Search for the cell housing the specified text and yield its [X, Y] center coordinate. 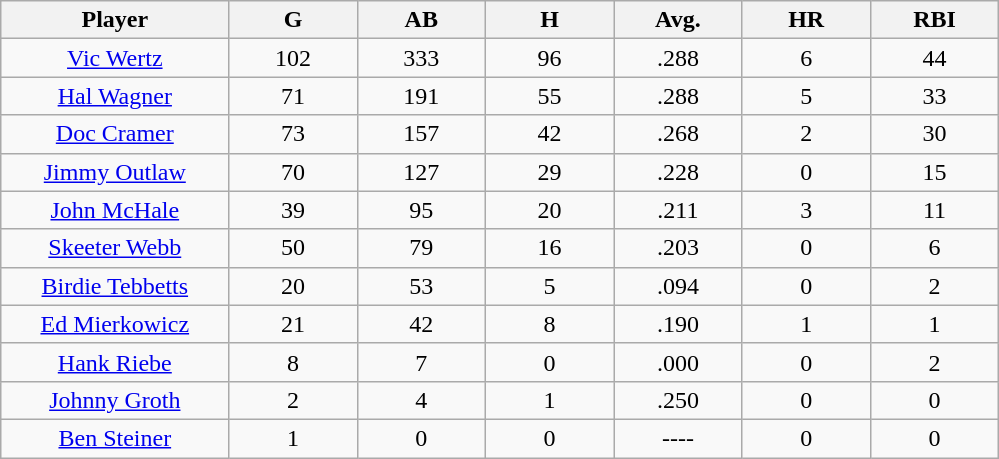
Avg. [678, 20]
191 [421, 96]
---- [678, 438]
44 [934, 58]
G [293, 20]
79 [421, 248]
John McHale [115, 210]
Johnny Groth [115, 400]
.190 [678, 324]
.094 [678, 286]
.211 [678, 210]
39 [293, 210]
Player [115, 20]
73 [293, 134]
11 [934, 210]
95 [421, 210]
127 [421, 172]
HR [806, 20]
7 [421, 362]
157 [421, 134]
21 [293, 324]
Vic Wertz [115, 58]
71 [293, 96]
55 [549, 96]
Ed Mierkowicz [115, 324]
Skeeter Webb [115, 248]
Hal Wagner [115, 96]
H [549, 20]
Jimmy Outlaw [115, 172]
29 [549, 172]
RBI [934, 20]
333 [421, 58]
30 [934, 134]
Ben Steiner [115, 438]
70 [293, 172]
.228 [678, 172]
Hank Riebe [115, 362]
15 [934, 172]
3 [806, 210]
.000 [678, 362]
Doc Cramer [115, 134]
AB [421, 20]
Birdie Tebbetts [115, 286]
102 [293, 58]
53 [421, 286]
96 [549, 58]
.250 [678, 400]
.203 [678, 248]
.268 [678, 134]
4 [421, 400]
33 [934, 96]
16 [549, 248]
50 [293, 248]
